Identify which cell holds the provided text, then report its (X, Y) central coordinate. 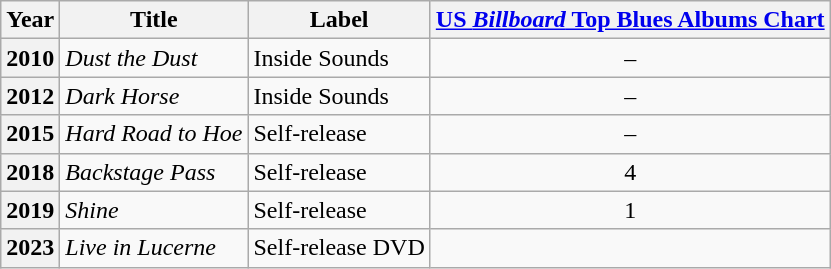
Dust the Dust (154, 58)
1 (630, 210)
Self-release DVD (339, 248)
2010 (30, 58)
Shine (154, 210)
2015 (30, 134)
Backstage Pass (154, 172)
Year (30, 20)
Label (339, 20)
US Billboard Top Blues Albums Chart (630, 20)
2019 (30, 210)
2023 (30, 248)
Title (154, 20)
4 (630, 172)
Live in Lucerne (154, 248)
2012 (30, 96)
Hard Road to Hoe (154, 134)
2018 (30, 172)
Dark Horse (154, 96)
